Scan for the cell matching the given text and deliver its (X, Y) coordinate at center. 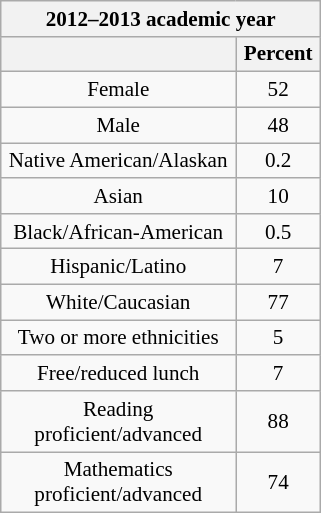
10 (278, 196)
52 (278, 90)
White/Caucasian (118, 302)
Asian (118, 196)
Black/African-American (118, 230)
88 (278, 422)
Female (118, 90)
77 (278, 302)
0.2 (278, 160)
Male (118, 124)
Hispanic/Latino (118, 266)
5 (278, 338)
Free/reduced lunch (118, 372)
2012–2013 academic year (161, 18)
0.5 (278, 230)
74 (278, 482)
Two or more ethnicities (118, 338)
Reading proficient/advanced (118, 422)
48 (278, 124)
Native American/Alaskan (118, 160)
Percent (278, 54)
Mathematics proficient/advanced (118, 482)
